Return (X, Y) of the center of cell containing provided text 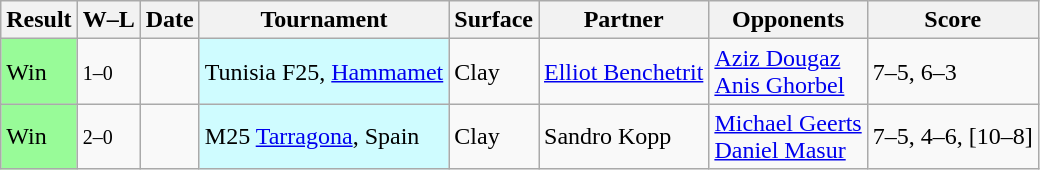
7–5, 6–3 (952, 72)
Date (170, 20)
Michael Geerts Daniel Masur (788, 136)
Partner (623, 20)
Score (952, 20)
7–5, 4–6, [10–8] (952, 136)
Elliot Benchetrit (623, 72)
Opponents (788, 20)
Tournament (324, 20)
2–0 (108, 136)
Sandro Kopp (623, 136)
Tunisia F25, Hammamet (324, 72)
Result (39, 20)
1–0 (108, 72)
M25 Tarragona, Spain (324, 136)
Aziz Dougaz Anis Ghorbel (788, 72)
W–L (108, 20)
Surface (494, 20)
